Return [x, y] of the center of cell containing provided text 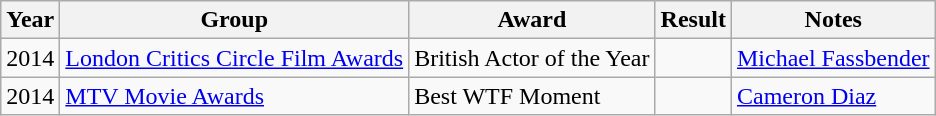
Group [234, 20]
Best WTF Moment [532, 96]
London Critics Circle Film Awards [234, 58]
Year [30, 20]
Notes [833, 20]
Cameron Diaz [833, 96]
Award [532, 20]
Result [693, 20]
British Actor of the Year [532, 58]
MTV Movie Awards [234, 96]
Michael Fassbender [833, 58]
